Determine the (x, y) coordinate at the center of the cell enclosing the given text.  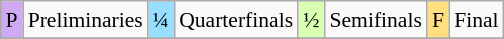
Final (476, 20)
½ (311, 20)
Semifinals (375, 20)
Quarterfinals (236, 20)
Preliminaries (86, 20)
F (438, 20)
¼ (161, 20)
P (11, 20)
